Provide the (X, Y) coordinate of the cell's center where the given text is located.  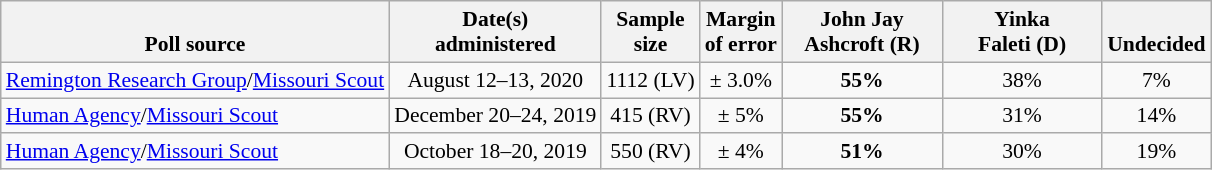
31% (1022, 116)
December 20–24, 2019 (495, 116)
Date(s)administered (495, 32)
51% (862, 152)
Undecided (1156, 32)
Poll source (195, 32)
550 (RV) (650, 152)
October 18–20, 2019 (495, 152)
30% (1022, 152)
August 12–13, 2020 (495, 80)
19% (1156, 152)
± 5% (741, 116)
± 3.0% (741, 80)
14% (1156, 116)
YinkaFaleti (D) (1022, 32)
Marginof error (741, 32)
7% (1156, 80)
415 (RV) (650, 116)
38% (1022, 80)
1112 (LV) (650, 80)
Samplesize (650, 32)
Remington Research Group/Missouri Scout (195, 80)
John JayAshcroft (R) (862, 32)
± 4% (741, 152)
